Provide the (X, Y) coordinate of the cell's center where the given text is located.  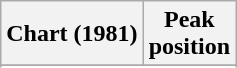
Peakposition (189, 34)
Chart (1981) (72, 34)
